Extract the (X, Y) coordinate from the center of the cell holding the provided text.  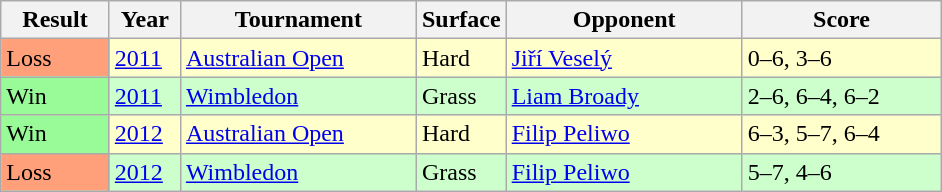
Surface (461, 20)
Year (144, 20)
Jiří Veselý (624, 58)
Liam Broady (624, 96)
6–3, 5–7, 6–4 (842, 134)
Score (842, 20)
0–6, 3–6 (842, 58)
2–6, 6–4, 6–2 (842, 96)
5–7, 4–6 (842, 172)
Tournament (298, 20)
Opponent (624, 20)
Result (56, 20)
